Provide the [X, Y] coordinate of the cell's center where the given text is located.  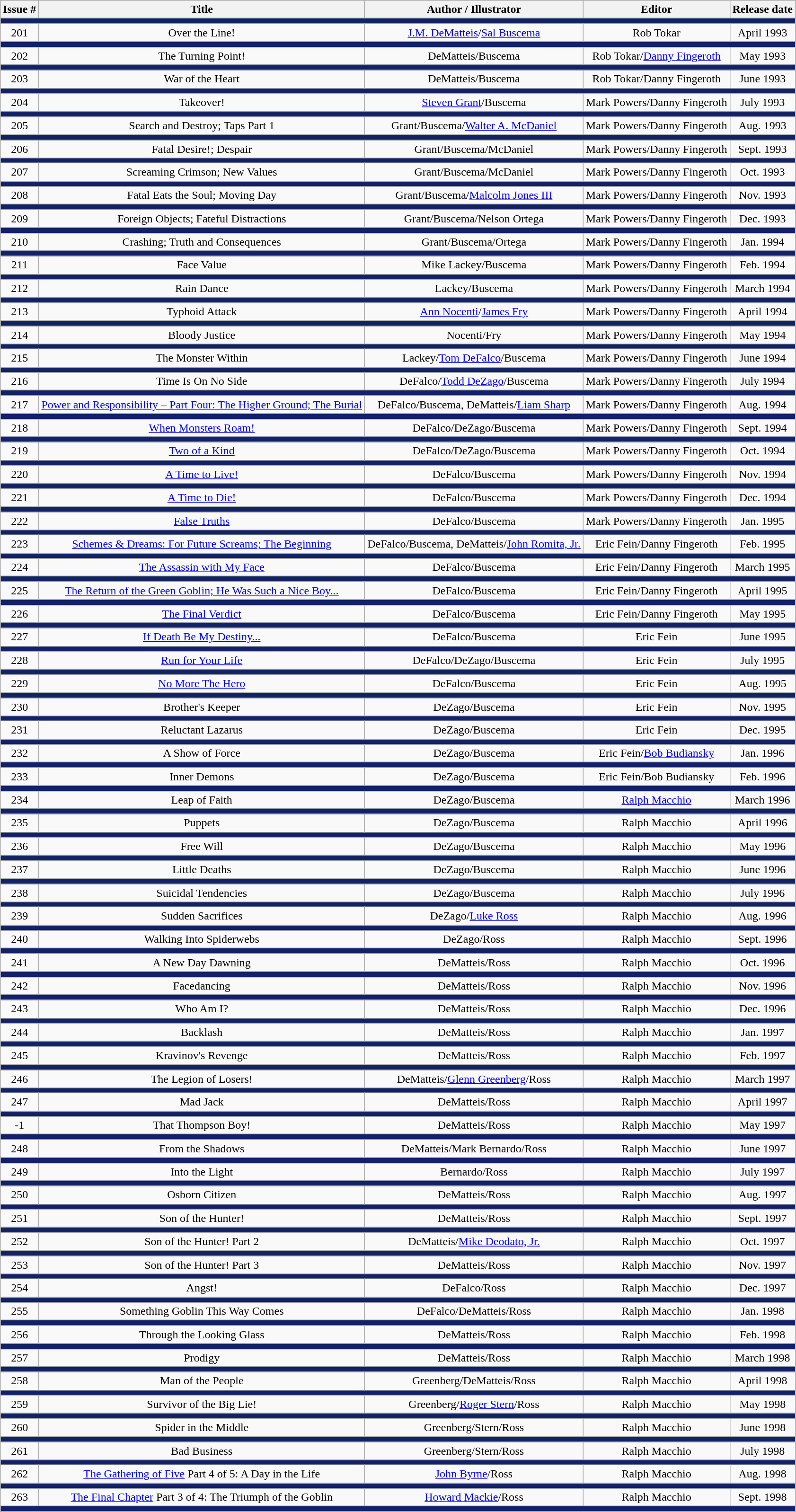
Time Is On No Side [202, 381]
Walking Into Spiderwebs [202, 939]
202 [20, 56]
212 [20, 288]
June 1997 [762, 1149]
207 [20, 172]
John Byrne/Ross [474, 1474]
Oct. 1994 [762, 451]
Greenberg/DeMatteis/Ross [474, 1381]
Run for Your Life [202, 660]
If Death Be My Destiny... [202, 637]
Crashing; Truth and Consequences [202, 242]
Sept. 1993 [762, 149]
227 [20, 637]
March 1994 [762, 288]
Son of the Hunter! Part 3 [202, 1265]
Free Will [202, 846]
Typhoid Attack [202, 311]
249 [20, 1172]
236 [20, 846]
That Thompson Boy! [202, 1125]
Osborn Citizen [202, 1195]
Sept. 1997 [762, 1218]
221 [20, 497]
June 1998 [762, 1427]
May 1994 [762, 335]
Aug. 1993 [762, 125]
Search and Destroy; Taps Part 1 [202, 125]
April 1997 [762, 1102]
Power and Responsibility – Part Four: The Higher Ground; The Burial [202, 405]
205 [20, 125]
215 [20, 358]
March 1995 [762, 567]
April 1998 [762, 1381]
Feb. 1995 [762, 544]
No More The Hero [202, 683]
A Show of Force [202, 753]
Ann Nocenti/James Fry [474, 311]
May 1997 [762, 1125]
Into the Light [202, 1172]
Leap of Faith [202, 800]
Oct. 1997 [762, 1241]
The Legion of Losers! [202, 1079]
When Monsters Roam! [202, 428]
The Turning Point! [202, 56]
Feb. 1994 [762, 265]
Lackey/Buscema [474, 288]
March 1997 [762, 1079]
Prodigy [202, 1358]
A New Day Dawning [202, 963]
Aug. 1998 [762, 1474]
Nov. 1996 [762, 986]
244 [20, 1032]
DeMatteis/Mark Bernardo/Ross [474, 1149]
Mad Jack [202, 1102]
Backlash [202, 1032]
214 [20, 335]
213 [20, 311]
June 1995 [762, 637]
Inner Demons [202, 777]
-1 [20, 1125]
Aug. 1994 [762, 405]
DeFalco/Buscema, DeMatteis/John Romita, Jr. [474, 544]
252 [20, 1241]
March 1996 [762, 800]
Jan. 1998 [762, 1311]
Dec. 1996 [762, 1009]
Over the Line! [202, 33]
Aug. 1997 [762, 1195]
225 [20, 591]
Son of the Hunter! [202, 1218]
223 [20, 544]
234 [20, 800]
Title [202, 9]
Dec. 1997 [762, 1288]
A Time to Die! [202, 497]
Grant/Buscema/Ortega [474, 242]
Aug. 1995 [762, 683]
False Truths [202, 521]
Release date [762, 9]
201 [20, 33]
Nov. 1997 [762, 1265]
226 [20, 614]
Grant/Buscema/Walter A. McDaniel [474, 125]
April 1996 [762, 823]
July 1996 [762, 893]
Bloody Justice [202, 335]
224 [20, 567]
War of the Heart [202, 79]
The Assassin with My Face [202, 567]
Kravinov's Revenge [202, 1055]
A Time to Live! [202, 474]
July 1997 [762, 1172]
Nov. 1993 [762, 195]
Nocenti/Fry [474, 335]
Takeover! [202, 102]
261 [20, 1450]
Grant/Buscema/Malcolm Jones III [474, 195]
The Gathering of Five Part 4 of 5: A Day in the Life [202, 1474]
Screaming Crimson; New Values [202, 172]
Son of the Hunter! Part 2 [202, 1241]
Rob Tokar [656, 33]
April 1994 [762, 311]
Oct. 1993 [762, 172]
Feb. 1996 [762, 777]
Aug. 1996 [762, 916]
231 [20, 730]
Issue # [20, 9]
May 1995 [762, 614]
206 [20, 149]
Fatal Desire!; Despair [202, 149]
DeFalco/Todd DeZago/Buscema [474, 381]
DeFalco/Ross [474, 1288]
Nov. 1994 [762, 474]
Mike Lackey/Buscema [474, 265]
233 [20, 777]
Sept. 1994 [762, 428]
253 [20, 1265]
Angst! [202, 1288]
Something Goblin This Way Comes [202, 1311]
247 [20, 1102]
Through the Looking Glass [202, 1335]
239 [20, 916]
235 [20, 823]
Steven Grant/Buscema [474, 102]
Greenberg/Roger Stern/Ross [474, 1404]
255 [20, 1311]
From the Shadows [202, 1149]
208 [20, 195]
263 [20, 1497]
262 [20, 1474]
Two of a Kind [202, 451]
Puppets [202, 823]
209 [20, 219]
Feb. 1998 [762, 1335]
July 1995 [762, 660]
May 1993 [762, 56]
July 1998 [762, 1450]
232 [20, 753]
June 1993 [762, 79]
July 1994 [762, 381]
May 1998 [762, 1404]
Jan. 1995 [762, 521]
245 [20, 1055]
DeFalco/Buscema, DeMatteis/Liam Sharp [474, 405]
Nov. 1995 [762, 707]
Feb. 1997 [762, 1055]
228 [20, 660]
June 1994 [762, 358]
216 [20, 381]
238 [20, 893]
Spider in the Middle [202, 1427]
Jan. 1996 [762, 753]
Oct. 1996 [762, 963]
Jan. 1994 [762, 242]
250 [20, 1195]
DeZago/Luke Ross [474, 916]
Bad Business [202, 1450]
204 [20, 102]
Sudden Sacrifices [202, 916]
Man of the People [202, 1381]
Little Deaths [202, 869]
Facedancing [202, 986]
241 [20, 963]
256 [20, 1335]
243 [20, 1009]
218 [20, 428]
258 [20, 1381]
220 [20, 474]
229 [20, 683]
Reluctant Lazarus [202, 730]
257 [20, 1358]
The Return of the Green Goblin; He Was Such a Nice Boy... [202, 591]
230 [20, 707]
246 [20, 1079]
242 [20, 986]
Dec. 1993 [762, 219]
May 1996 [762, 846]
Survivor of the Big Lie! [202, 1404]
237 [20, 869]
J.M. DeMatteis/Sal Buscema [474, 33]
240 [20, 939]
Who Am I? [202, 1009]
Editor [656, 9]
April 1995 [762, 591]
222 [20, 521]
July 1993 [762, 102]
260 [20, 1427]
Face Value [202, 265]
The Final Chapter Part 3 of 4: The Triumph of the Goblin [202, 1497]
Suicidal Tendencies [202, 893]
Lackey/Tom DeFalco/Buscema [474, 358]
The Final Verdict [202, 614]
April 1993 [762, 33]
DeMatteis/Glenn Greenberg/Ross [474, 1079]
Dec. 1994 [762, 497]
Dec. 1995 [762, 730]
Sept. 1996 [762, 939]
219 [20, 451]
203 [20, 79]
259 [20, 1404]
251 [20, 1218]
210 [20, 242]
Grant/Buscema/Nelson Ortega [474, 219]
Bernardo/Ross [474, 1172]
The Monster Within [202, 358]
June 1996 [762, 869]
DeMatteis/Mike Deodato, Jr. [474, 1241]
Sept. 1998 [762, 1497]
Foreign Objects; Fateful Distractions [202, 219]
Howard Mackie/Ross [474, 1497]
Author / Illustrator [474, 9]
217 [20, 405]
Jan. 1997 [762, 1032]
DeZago/Ross [474, 939]
March 1998 [762, 1358]
DeFalco/DeMatteis/Ross [474, 1311]
Schemes & Dreams: For Future Screams; The Beginning [202, 544]
254 [20, 1288]
248 [20, 1149]
Fatal Eats the Soul; Moving Day [202, 195]
Brother's Keeper [202, 707]
Rain Dance [202, 288]
211 [20, 265]
